Return the [x, y] coordinate for the center point of the cell that contains the specified text.  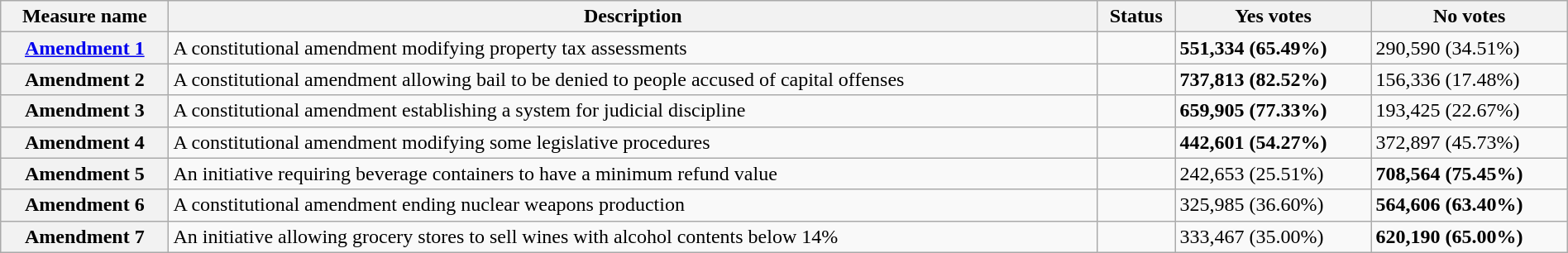
A constitutional amendment establishing a system for judicial discipline [633, 111]
No votes [1469, 17]
Amendment 1 [84, 48]
A constitutional amendment allowing bail to be denied to people accused of capital offenses [633, 79]
659,905 (77.33%) [1274, 111]
290,590 (34.51%) [1469, 48]
Amendment 4 [84, 142]
A constitutional amendment modifying some legislative procedures [633, 142]
Amendment 5 [84, 174]
Amendment 3 [84, 111]
737,813 (82.52%) [1274, 79]
Status [1136, 17]
Amendment 7 [84, 236]
A constitutional amendment modifying property tax assessments [633, 48]
Amendment 6 [84, 205]
Yes votes [1274, 17]
193,425 (22.67%) [1469, 111]
442,601 (54.27%) [1274, 142]
Description [633, 17]
325,985 (36.60%) [1274, 205]
708,564 (75.45%) [1469, 174]
Measure name [84, 17]
564,606 (63.40%) [1469, 205]
Amendment 2 [84, 79]
551,334 (65.49%) [1274, 48]
242,653 (25.51%) [1274, 174]
An initiative allowing grocery stores to sell wines with alcohol contents below 14% [633, 236]
156,336 (17.48%) [1469, 79]
An initiative requiring beverage containers to have a minimum refund value [633, 174]
372,897 (45.73%) [1469, 142]
333,467 (35.00%) [1274, 236]
620,190 (65.00%) [1469, 236]
A constitutional amendment ending nuclear weapons production [633, 205]
